Pinpoint the cell where the given text exists, returning its (X, Y) midpoint coordinate. 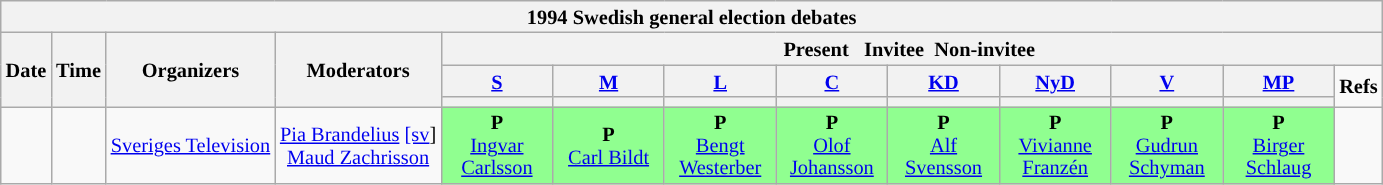
Present Invitee Non-invitee (912, 48)
L (720, 81)
S (497, 81)
Time (78, 69)
PVivianne Franzén (1055, 144)
Organizers (190, 69)
PAlf Svensson (944, 144)
Sveriges Television (190, 144)
C (832, 81)
1994 Swedish general election debates (692, 16)
Moderators (358, 69)
V (1167, 81)
PBirger Schlaug (1279, 144)
PCarl Bildt (609, 144)
Date (26, 69)
M (609, 81)
PGudrun Schyman (1167, 144)
MP (1279, 81)
NyD (1055, 81)
Refs (1358, 86)
PIngvar Carlsson (497, 144)
PBengt Westerber (720, 144)
Pia Brandelius [sv]Maud Zachrisson (358, 144)
KD (944, 81)
POlof Johansson (832, 144)
